From the cell containing the given text, extract its center point as (X, Y) coordinate. 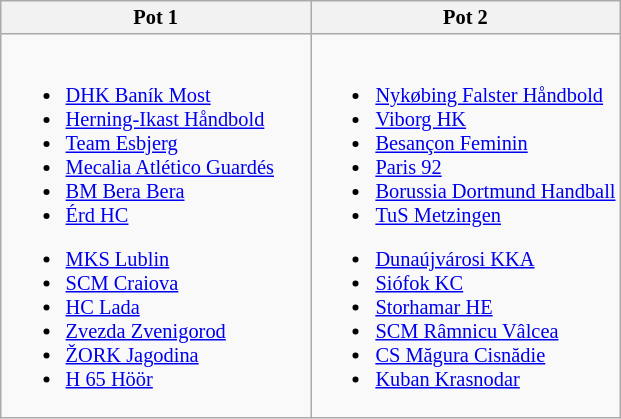
Pot 1 (156, 17)
Pot 2 (466, 17)
